Determine the [X, Y] coordinate at the center of the cell enclosing the given text.  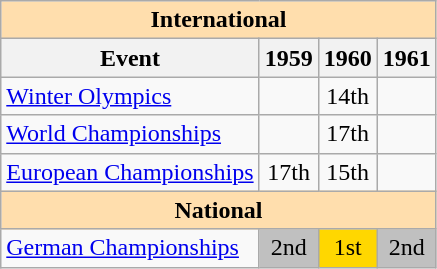
International [219, 20]
1960 [348, 58]
Winter Olympics [130, 96]
National [219, 210]
15th [348, 172]
1st [348, 248]
14th [348, 96]
European Championships [130, 172]
German Championships [130, 248]
1961 [406, 58]
1959 [288, 58]
World Championships [130, 134]
Event [130, 58]
